Capture the cell that displays the provided text and extract its (x, y) central coordinate. 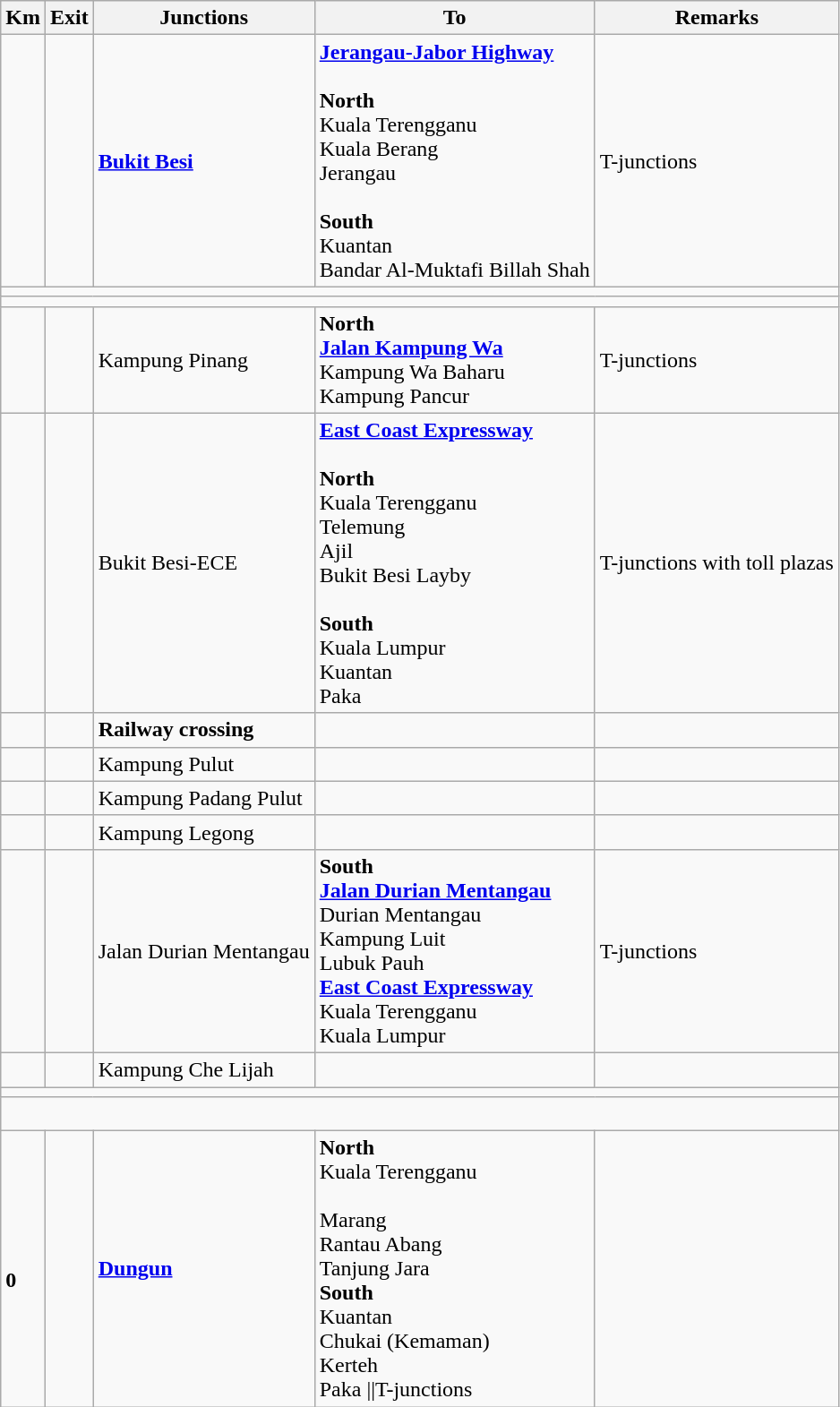
Dungun (204, 1269)
Jerangau-Jabor HighwayNorth Kuala Terengganu Kuala Berang JerangauSouth Kuantan Bandar Al-Muktafi Billah Shah (455, 161)
0 (23, 1269)
Kampung Legong (204, 832)
Bukit Besi (204, 161)
South Jalan Durian MentangauDurian MentangauKampung LuitLubuk Pauh East Coast ExpresswayKuala TerengganuKuala Lumpur (455, 951)
North Jalan Kampung WaKampung Wa BaharuKampung Pancur (455, 360)
Exit (69, 18)
T-junctions with toll plazas (716, 562)
North Kuala Terengganu Marang Rantau Abang Tanjung JaraSouth Kuantan Chukai (Kemaman) Kerteh Paka ||T-junctions (455, 1269)
Km (23, 18)
Kampung Che Lijah (204, 1069)
To (455, 18)
Kampung Pulut (204, 764)
Railway crossing (204, 730)
East Coast ExpresswayNorthKuala TerengganuTelemungAjil Bukit Besi LaybySouthKuala LumpurKuantanPaka (455, 562)
Junctions (204, 18)
Remarks (716, 18)
Kampung Padang Pulut (204, 798)
Jalan Durian Mentangau (204, 951)
Bukit Besi-ECE (204, 562)
Kampung Pinang (204, 360)
